Return (x, y) of the center of cell containing provided text 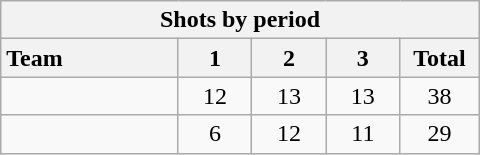
Shots by period (240, 20)
1 (215, 58)
29 (440, 134)
2 (289, 58)
3 (363, 58)
Total (440, 58)
38 (440, 96)
6 (215, 134)
11 (363, 134)
Team (90, 58)
